Capture the cell that displays the provided text and extract its [X, Y] central coordinate. 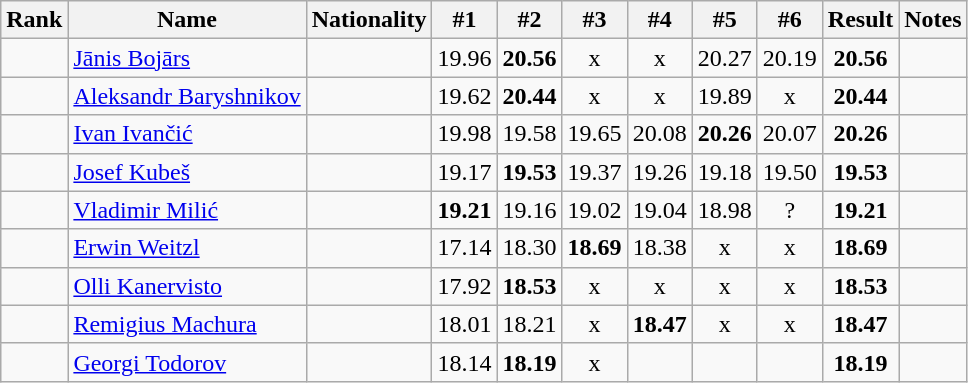
Remigius Machura [187, 324]
18.21 [530, 324]
20.08 [660, 134]
Aleksandr Baryshnikov [187, 96]
19.26 [660, 172]
Rank [34, 20]
18.30 [530, 248]
#4 [660, 20]
19.96 [464, 58]
Notes [933, 20]
19.37 [594, 172]
Josef Kubeš [187, 172]
19.65 [594, 134]
#5 [724, 20]
19.89 [724, 96]
18.14 [464, 362]
Jānis Bojārs [187, 58]
19.04 [660, 210]
20.19 [790, 58]
Name [187, 20]
#6 [790, 20]
17.92 [464, 286]
#2 [530, 20]
19.18 [724, 172]
#1 [464, 20]
20.07 [790, 134]
19.50 [790, 172]
Nationality [369, 20]
18.98 [724, 210]
? [790, 210]
Result [860, 20]
#3 [594, 20]
20.27 [724, 58]
19.62 [464, 96]
Vladimir Milić [187, 210]
19.17 [464, 172]
Georgi Todorov [187, 362]
19.16 [530, 210]
19.02 [594, 210]
18.38 [660, 248]
17.14 [464, 248]
Ivan Ivančić [187, 134]
Olli Kanervisto [187, 286]
19.58 [530, 134]
Erwin Weitzl [187, 248]
18.01 [464, 324]
19.98 [464, 134]
